Determine the (x, y) coordinate at the center of the cell enclosing the given text.  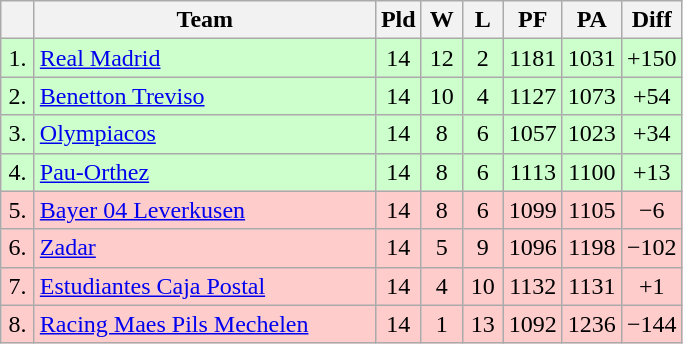
2. (18, 96)
1092 (532, 324)
1073 (592, 96)
Bayer 04 Leverkusen (204, 210)
Pau-Orthez (204, 172)
1236 (592, 324)
W (442, 20)
4. (18, 172)
Diff (652, 20)
1057 (532, 134)
PA (592, 20)
Benetton Treviso (204, 96)
1132 (532, 286)
Olympiacos (204, 134)
1099 (532, 210)
6. (18, 248)
1131 (592, 286)
−102 (652, 248)
1023 (592, 134)
1127 (532, 96)
−6 (652, 210)
8. (18, 324)
1198 (592, 248)
Zadar (204, 248)
9 (482, 248)
1105 (592, 210)
13 (482, 324)
Pld (398, 20)
PF (532, 20)
5. (18, 210)
+13 (652, 172)
1096 (532, 248)
1100 (592, 172)
+1 (652, 286)
3. (18, 134)
L (482, 20)
Team (204, 20)
1 (442, 324)
5 (442, 248)
Racing Maes Pils Mechelen (204, 324)
1181 (532, 58)
−144 (652, 324)
1113 (532, 172)
Estudiantes Caja Postal (204, 286)
+150 (652, 58)
+54 (652, 96)
7. (18, 286)
+34 (652, 134)
2 (482, 58)
1031 (592, 58)
12 (442, 58)
Real Madrid (204, 58)
1. (18, 58)
